Capture the cell that displays the provided text and extract its (x, y) central coordinate. 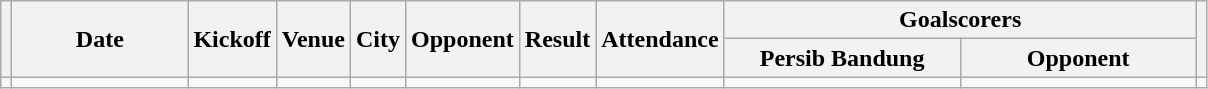
Venue (313, 39)
Date (100, 39)
Goalscorers (960, 20)
Attendance (660, 39)
City (378, 39)
Kickoff (232, 39)
Result (557, 39)
Persib Bandung (842, 58)
